Return [x, y] of the center of cell containing provided text 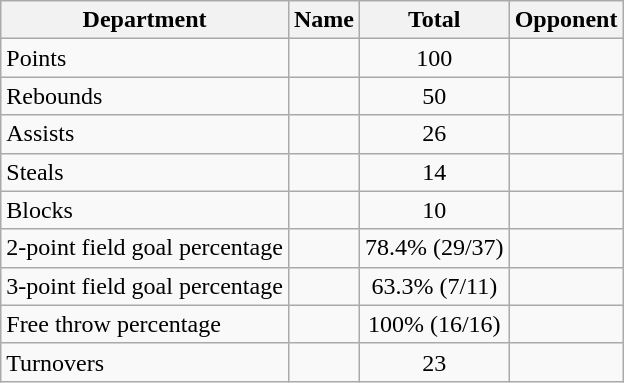
63.3% (7/11) [434, 286]
Name [324, 20]
Opponent [566, 20]
Total [434, 20]
14 [434, 172]
Points [145, 58]
Department [145, 20]
100% (16/16) [434, 324]
26 [434, 134]
2-point field goal percentage [145, 248]
23 [434, 362]
Free throw percentage [145, 324]
Rebounds [145, 96]
78.4% (29/37) [434, 248]
Blocks [145, 210]
3-point field goal percentage [145, 286]
Turnovers [145, 362]
100 [434, 58]
50 [434, 96]
10 [434, 210]
Steals [145, 172]
Assists [145, 134]
